Return the [X, Y] coordinate for the center point of the cell that contains the specified text.  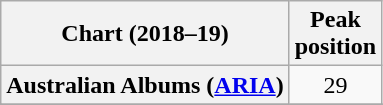
Peakposition [335, 34]
Australian Albums (ARIA) [145, 85]
29 [335, 85]
Chart (2018–19) [145, 34]
